Find where the given text appears and provide that cell's center as (x, y) coordinate. 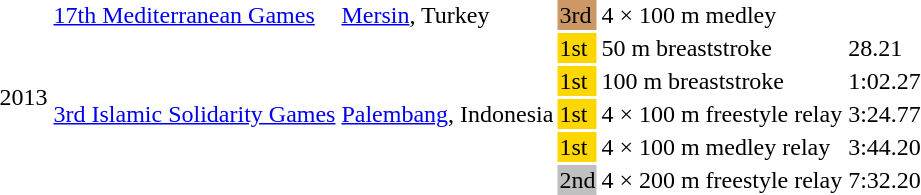
4 × 200 m freestyle relay (722, 180)
Palembang, Indonesia (448, 114)
4 × 100 m medley relay (722, 147)
50 m breaststroke (722, 48)
100 m breaststroke (722, 81)
2nd (578, 180)
3rd Islamic Solidarity Games (194, 114)
17th Mediterranean Games (194, 15)
3rd (578, 15)
4 × 100 m medley (722, 15)
Mersin, Turkey (448, 15)
4 × 100 m freestyle relay (722, 114)
